Provide the [x, y] coordinate of the cell's center where the given text is located.  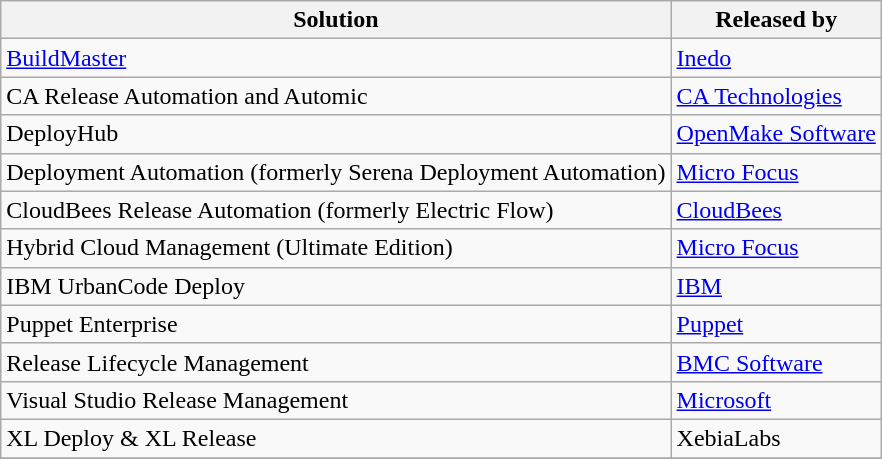
BuildMaster [336, 58]
CloudBees Release Automation (formerly Electric Flow) [336, 210]
XebiaLabs [776, 438]
IBM [776, 286]
Deployment Automation (formerly Serena Deployment Automation) [336, 172]
Solution [336, 20]
BMC Software [776, 362]
CA Technologies [776, 96]
Microsoft [776, 400]
Puppet Enterprise [336, 324]
CloudBees [776, 210]
Visual Studio Release Management [336, 400]
DeployHub [336, 134]
Puppet [776, 324]
Release Lifecycle Management [336, 362]
IBM UrbanCode Deploy [336, 286]
Hybrid Cloud Management (Ultimate Edition) [336, 248]
XL Deploy & XL Release [336, 438]
Released by [776, 20]
OpenMake Software [776, 134]
Inedo [776, 58]
CA Release Automation and Automic [336, 96]
